Extract the [x, y] coordinate from the center of the cell holding the provided text.  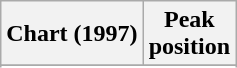
Peak position [189, 34]
Chart (1997) [72, 34]
